Scan for the cell matching the given text and deliver its [X, Y] coordinate at center. 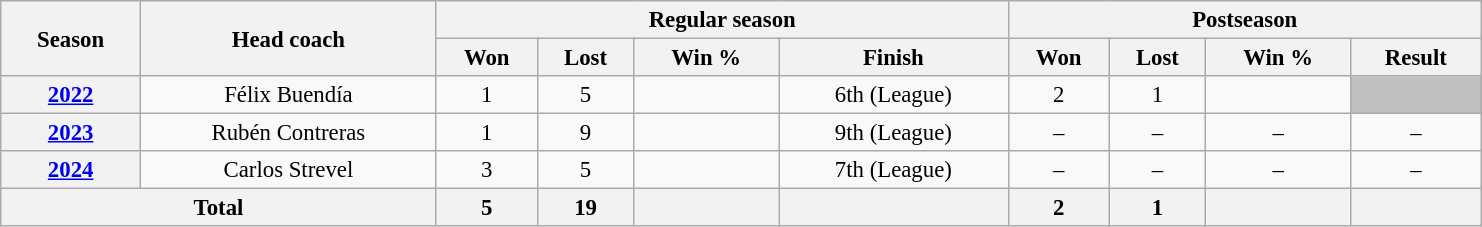
Season [71, 38]
7th (League) [894, 170]
19 [586, 208]
Head coach [289, 38]
Result [1416, 58]
Total [218, 208]
Regular season [722, 20]
3 [486, 170]
2022 [71, 95]
2023 [71, 133]
Carlos Strevel [289, 170]
Postseason [1244, 20]
2024 [71, 170]
9 [586, 133]
Rubén Contreras [289, 133]
Félix Buendía [289, 95]
Finish [894, 58]
6th (League) [894, 95]
9th (League) [894, 133]
